Capture the cell that displays the provided text and extract its [X, Y] central coordinate. 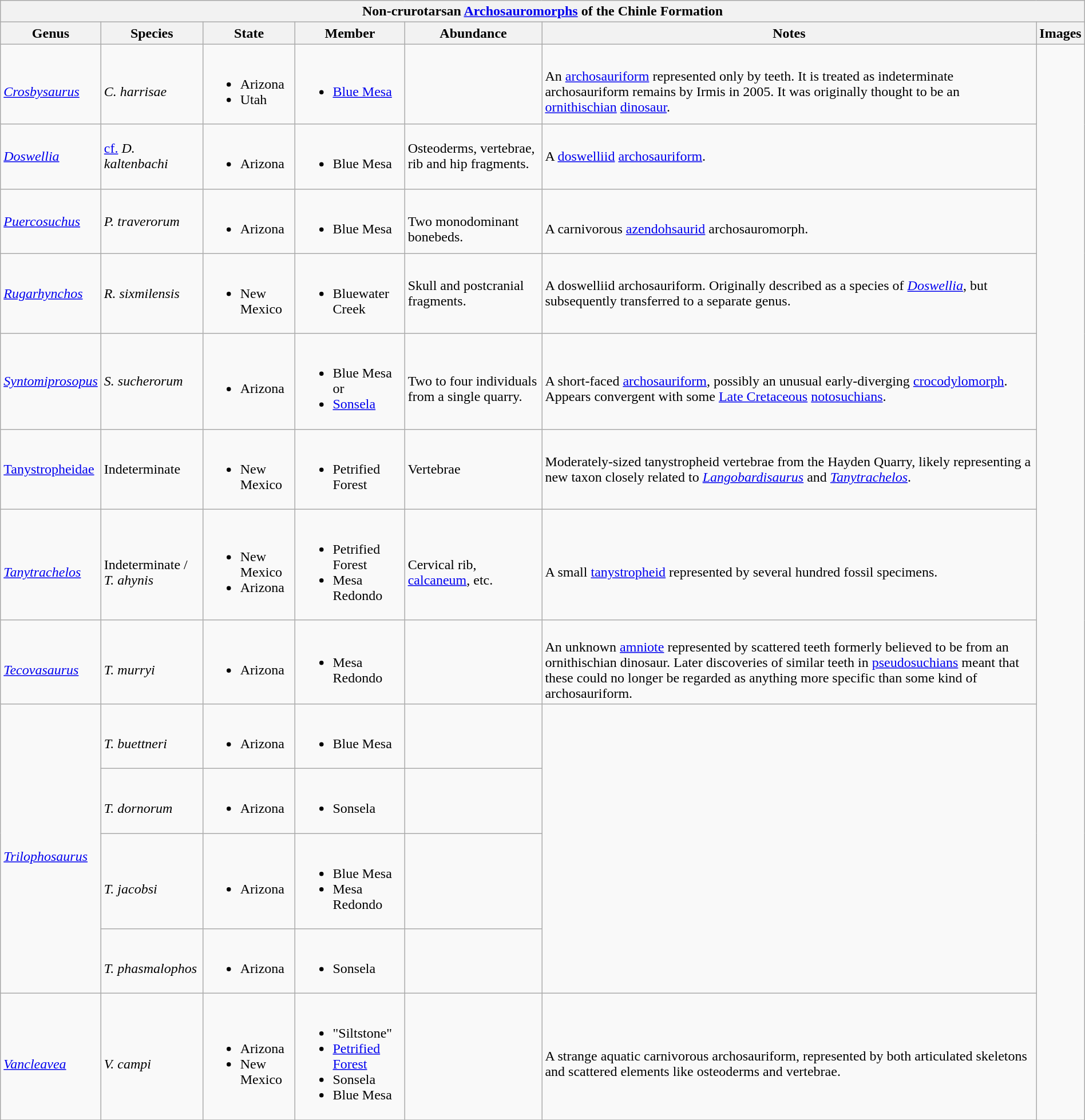
Osteoderms, vertebrae, rib and hip fragments. [473, 157]
Tecovasaurus [51, 662]
"Siltstone"Petrified ForestSonselaBlue Mesa [350, 1057]
A carnivorous azendohsaurid archosauromorph. [789, 221]
Blue MesaMesa Redondo [350, 881]
Indeterminate [152, 469]
Vertebrae [473, 469]
Two monodominant bonebeds. [473, 221]
A short-faced archosauriform, possibly an unusual early-diverging crocodylomorph. Appears convergent with some Late Cretaceous notosuchians. [789, 381]
Doswellia [51, 157]
Species [152, 33]
Abundance [473, 33]
Vancleavea [51, 1057]
Petrified ForestMesa Redondo [350, 565]
Member [350, 33]
Images [1060, 33]
Notes [789, 33]
Puercosuchus [51, 221]
Tanytrachelos [51, 565]
Blue MesaorSonsela [350, 381]
A doswelliid archosauriform. Originally described as a species of Doswellia, but subsequently transferred to a separate genus. [789, 293]
T. jacobsi [152, 881]
T. buettneri [152, 736]
A doswelliid archosauriform. [789, 157]
Genus [51, 33]
Indeterminate / T. ahynis [152, 565]
A strange aquatic carnivorous archosauriform, represented by both articulated skeletons and scattered elements like osteoderms and vertebrae. [789, 1057]
A small tanystropheid represented by several hundred fossil specimens. [789, 565]
C. harrisae [152, 84]
cf. D. kaltenbachi [152, 157]
Mesa Redondo [350, 662]
State [249, 33]
Bluewater Creek [350, 293]
New MexicoArizona [249, 565]
T. dornorum [152, 801]
P. traverorum [152, 221]
ArizonaNew Mexico [249, 1057]
Non-crurotarsan Archosauromorphs of the Chinle Formation [542, 11]
T. murryi [152, 662]
S. sucherorum [152, 381]
Rugarhynchos [51, 293]
Crosbysaurus [51, 84]
Trilophosaurus [51, 848]
Tanystropheidae [51, 469]
T. phasmalophos [152, 961]
Skull and postcranial fragments. [473, 293]
Two to four individuals from a single quarry. [473, 381]
V. campi [152, 1057]
ArizonaUtah [249, 84]
R. sixmilensis [152, 293]
Syntomiprosopus [51, 381]
Petrified Forest [350, 469]
Cervical rib, calcaneum, etc. [473, 565]
